Provide the (x, y) coordinate of the cell's center where the given text is located.  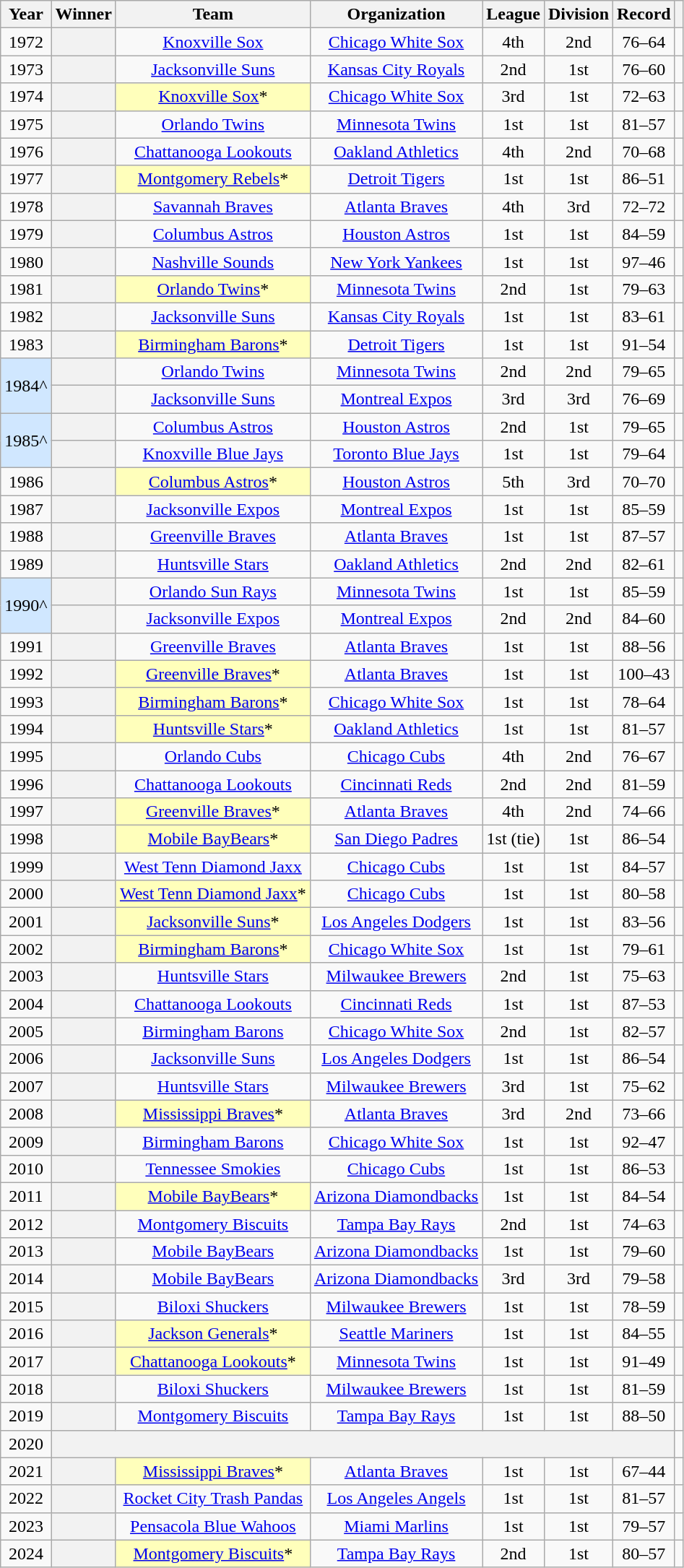
79–63 (644, 289)
82–57 (644, 1031)
1972 (26, 42)
1996 (26, 784)
79–60 (644, 1252)
2005 (26, 1031)
Year (26, 14)
Miami Marlins (396, 1526)
New York Yankees (396, 261)
Montgomery Biscuits* (212, 1554)
88–56 (644, 646)
San Diego Padres (396, 839)
72–63 (644, 97)
86–51 (644, 179)
Nashville Sounds (212, 261)
1984^ (26, 386)
74–63 (644, 1224)
88–50 (644, 1416)
72–72 (644, 207)
2004 (26, 1004)
1998 (26, 839)
Team (212, 14)
79–58 (644, 1279)
84–60 (644, 619)
Knoxville Blue Jays (212, 454)
1986 (26, 482)
West Tenn Diamond Jaxx (212, 867)
75–63 (644, 976)
87–57 (644, 537)
Winner (84, 14)
Orlando Cubs (212, 756)
78–59 (644, 1307)
1981 (26, 289)
2019 (26, 1416)
West Tenn Diamond Jaxx* (212, 894)
2000 (26, 894)
1993 (26, 701)
1999 (26, 867)
1976 (26, 152)
73–66 (644, 1114)
2003 (26, 976)
2002 (26, 949)
91–54 (644, 345)
1983 (26, 345)
2023 (26, 1526)
Chattanooga Lookouts* (212, 1361)
67–44 (644, 1471)
5th (514, 482)
1990^ (26, 605)
82–61 (644, 564)
Savannah Braves (212, 207)
80–58 (644, 894)
Toronto Blue Jays (396, 454)
76–69 (644, 399)
2021 (26, 1471)
80–57 (644, 1554)
1991 (26, 646)
76–64 (644, 42)
2001 (26, 922)
76–67 (644, 756)
2020 (26, 1444)
1992 (26, 674)
2006 (26, 1059)
2012 (26, 1224)
70–70 (644, 482)
97–46 (644, 261)
Huntsville Stars* (212, 729)
75–62 (644, 1086)
91–49 (644, 1361)
76–60 (644, 69)
1994 (26, 729)
2024 (26, 1554)
70–68 (644, 152)
2014 (26, 1279)
Knoxville Sox (212, 42)
2008 (26, 1114)
100–43 (644, 674)
Knoxville Sox* (212, 97)
2016 (26, 1334)
2022 (26, 1499)
Montgomery Rebels* (212, 179)
1st (tie) (514, 839)
2009 (26, 1141)
83–61 (644, 316)
1975 (26, 124)
87–53 (644, 1004)
Jackson Generals* (212, 1334)
Record (644, 14)
1979 (26, 234)
2017 (26, 1361)
84–57 (644, 867)
Rocket City Trash Pandas (212, 1499)
84–59 (644, 234)
Tennessee Smokies (212, 1169)
86–53 (644, 1169)
1985^ (26, 441)
1973 (26, 69)
1995 (26, 756)
Organization (396, 14)
79–57 (644, 1526)
84–55 (644, 1334)
1987 (26, 509)
78–64 (644, 701)
Pensacola Blue Wahoos (212, 1526)
2007 (26, 1086)
Jacksonville Suns* (212, 922)
83–56 (644, 922)
1977 (26, 179)
2015 (26, 1307)
2010 (26, 1169)
79–64 (644, 454)
1980 (26, 261)
79–61 (644, 949)
2018 (26, 1389)
74–66 (644, 812)
84–54 (644, 1196)
Seattle Mariners (396, 1334)
Division (578, 14)
Columbus Astros* (212, 482)
1989 (26, 564)
Orlando Twins* (212, 289)
1978 (26, 207)
Orlando Sun Rays (212, 592)
92–47 (644, 1141)
1974 (26, 97)
2011 (26, 1196)
1988 (26, 537)
2013 (26, 1252)
Los Angeles Angels (396, 1499)
League (514, 14)
1997 (26, 812)
1982 (26, 316)
